Search for the cell housing the specified text and yield its (x, y) center coordinate. 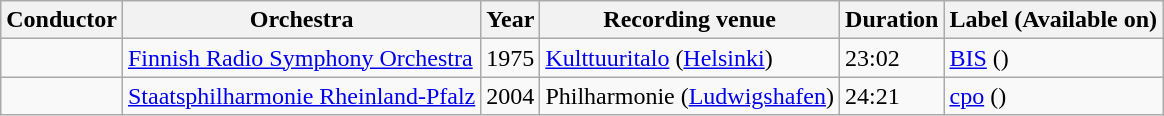
Finnish Radio Symphony Orchestra (301, 58)
Conductor (62, 20)
23:02 (892, 58)
Orchestra (301, 20)
Label (Available on) (1054, 20)
cpo () (1054, 96)
1975 (510, 58)
2004 (510, 96)
24:21 (892, 96)
Recording venue (690, 20)
Philharmonie (Ludwigshafen) (690, 96)
Year (510, 20)
Kulttuuritalo (Helsinki) (690, 58)
Duration (892, 20)
Staatsphilharmonie Rheinland-Pfalz (301, 96)
BIS () (1054, 58)
